Pinpoint the cell where the given text exists, returning its (x, y) midpoint coordinate. 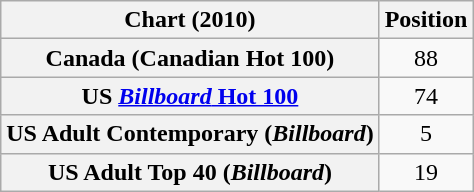
US Adult Top 40 (Billboard) (190, 172)
US Adult Contemporary (Billboard) (190, 134)
19 (426, 172)
Position (426, 20)
88 (426, 58)
Canada (Canadian Hot 100) (190, 58)
US Billboard Hot 100 (190, 96)
74 (426, 96)
Chart (2010) (190, 20)
5 (426, 134)
